Output the [X, Y] coordinate of the center of the cell containing the given text.  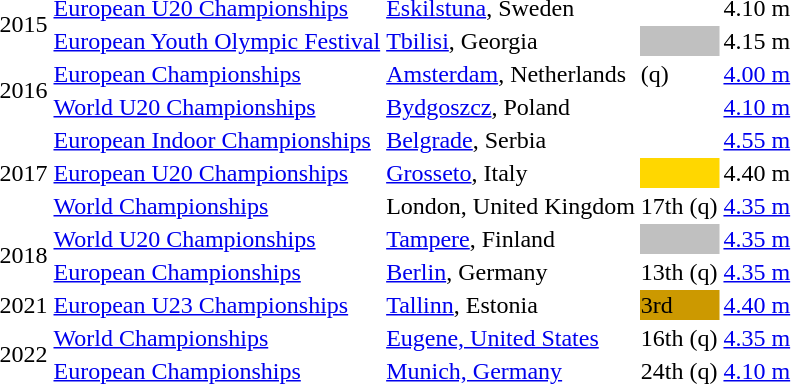
(q) [679, 74]
London, United Kingdom [511, 206]
3rd [679, 305]
Tallinn, Estonia [511, 305]
European Youth Olympic Festival [217, 41]
17th (q) [679, 206]
Tbilisi, Georgia [511, 41]
Berlin, Germany [511, 272]
Grosseto, Italy [511, 173]
Tampere, Finland [511, 239]
European U20 Championships [217, 173]
Bydgoszcz, Poland [511, 107]
Eugene, United States [511, 338]
Amsterdam, Netherlands [511, 74]
16th (q) [679, 338]
Belgrade, Serbia [511, 140]
European Indoor Championships [217, 140]
European U23 Championships [217, 305]
13th (q) [679, 272]
